For the text-containing cell, return its midpoint in (x, y) coordinate format. 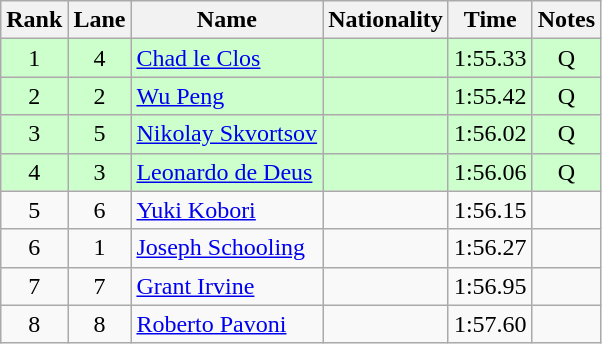
Notes (566, 20)
1:56.02 (490, 134)
Leonardo de Deus (227, 172)
1:56.15 (490, 210)
Yuki Kobori (227, 210)
1:56.95 (490, 286)
Rank (34, 20)
Time (490, 20)
1:56.06 (490, 172)
Nikolay Skvortsov (227, 134)
1:56.27 (490, 248)
Chad le Clos (227, 58)
1:55.42 (490, 96)
1:57.60 (490, 324)
Name (227, 20)
1:55.33 (490, 58)
Roberto Pavoni (227, 324)
Grant Irvine (227, 286)
Lane (100, 20)
Joseph Schooling (227, 248)
Nationality (386, 20)
Wu Peng (227, 96)
